Scan for the cell matching the given text and deliver its [x, y] coordinate at center. 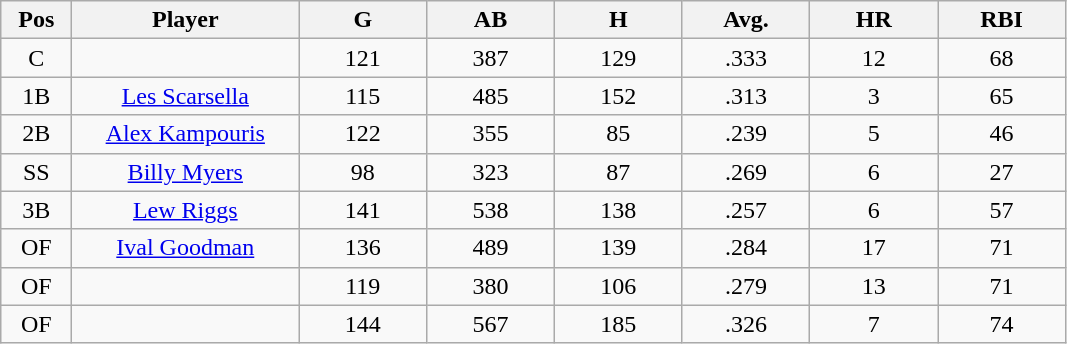
RBI [1002, 20]
489 [491, 248]
Pos [36, 20]
387 [491, 58]
119 [363, 286]
57 [1002, 210]
17 [874, 248]
152 [618, 96]
Alex Kampouris [186, 134]
.279 [746, 286]
.313 [746, 96]
.269 [746, 172]
Billy Myers [186, 172]
G [363, 20]
121 [363, 58]
122 [363, 134]
SS [36, 172]
27 [1002, 172]
7 [874, 324]
485 [491, 96]
65 [1002, 96]
Avg. [746, 20]
.257 [746, 210]
115 [363, 96]
74 [1002, 324]
538 [491, 210]
380 [491, 286]
.284 [746, 248]
5 [874, 134]
106 [618, 286]
355 [491, 134]
Lew Riggs [186, 210]
129 [618, 58]
139 [618, 248]
12 [874, 58]
Player [186, 20]
2B [36, 134]
46 [1002, 134]
C [36, 58]
567 [491, 324]
Les Scarsella [186, 96]
H [618, 20]
144 [363, 324]
HR [874, 20]
AB [491, 20]
87 [618, 172]
98 [363, 172]
85 [618, 134]
68 [1002, 58]
1B [36, 96]
.239 [746, 134]
185 [618, 324]
323 [491, 172]
138 [618, 210]
141 [363, 210]
Ival Goodman [186, 248]
.333 [746, 58]
13 [874, 286]
3 [874, 96]
136 [363, 248]
3B [36, 210]
.326 [746, 324]
